Determine the [X, Y] coordinate at the center of the cell enclosing the given text.  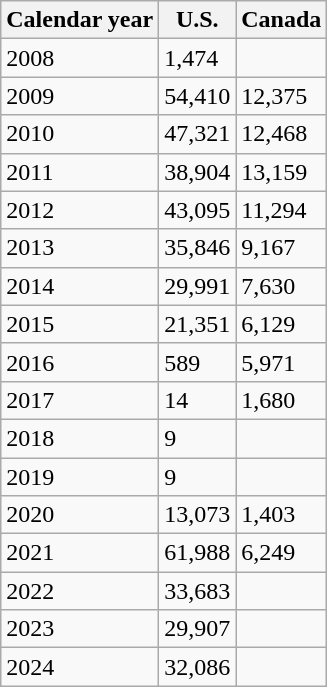
2015 [80, 324]
1,680 [282, 400]
589 [198, 362]
6,249 [282, 553]
13,159 [282, 172]
2012 [80, 210]
2024 [80, 667]
47,321 [198, 134]
12,468 [282, 134]
2014 [80, 286]
2018 [80, 438]
2019 [80, 477]
Canada [282, 20]
6,129 [282, 324]
7,630 [282, 286]
2021 [80, 553]
11,294 [282, 210]
13,073 [198, 515]
61,988 [198, 553]
29,991 [198, 286]
2009 [80, 96]
2023 [80, 629]
Calendar year [80, 20]
2011 [80, 172]
2022 [80, 591]
14 [198, 400]
5,971 [282, 362]
21,351 [198, 324]
2010 [80, 134]
12,375 [282, 96]
U.S. [198, 20]
2013 [80, 248]
33,683 [198, 591]
2020 [80, 515]
2016 [80, 362]
2017 [80, 400]
1,474 [198, 58]
54,410 [198, 96]
9,167 [282, 248]
38,904 [198, 172]
29,907 [198, 629]
1,403 [282, 515]
35,846 [198, 248]
43,095 [198, 210]
2008 [80, 58]
32,086 [198, 667]
